Detect which cell encompasses the target text, then output its (x, y) center coordinate. 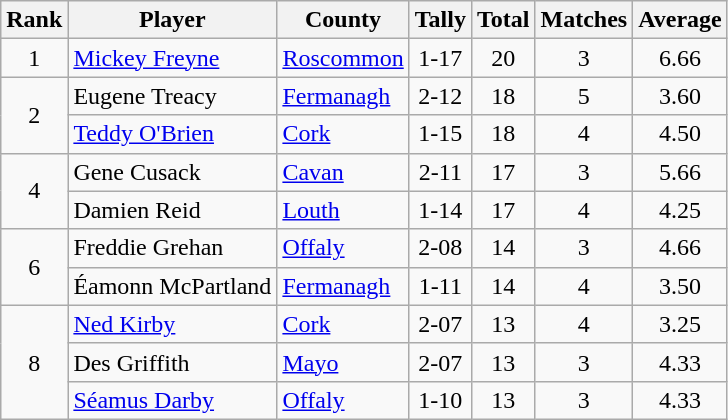
Gene Cusack (172, 172)
1-15 (440, 134)
6 (34, 267)
Matches (584, 20)
2-08 (440, 248)
Mayo (343, 362)
3.50 (680, 286)
1-14 (440, 210)
County (343, 20)
Des Griffith (172, 362)
Average (680, 20)
Eugene Treacy (172, 96)
4.66 (680, 248)
2 (34, 115)
4.25 (680, 210)
4.50 (680, 134)
8 (34, 362)
3.60 (680, 96)
Damien Reid (172, 210)
2-12 (440, 96)
1-11 (440, 286)
20 (503, 58)
5 (584, 96)
1 (34, 58)
Mickey Freyne (172, 58)
Cavan (343, 172)
1-17 (440, 58)
Teddy O'Brien (172, 134)
Tally (440, 20)
Ned Kirby (172, 324)
6.66 (680, 58)
Freddie Grehan (172, 248)
2-11 (440, 172)
Roscommon (343, 58)
5.66 (680, 172)
1-10 (440, 400)
Louth (343, 210)
Total (503, 20)
Séamus Darby (172, 400)
Éamonn McPartland (172, 286)
Player (172, 20)
3.25 (680, 324)
Rank (34, 20)
